Output the [X, Y] coordinate of the center of the cell containing the given text.  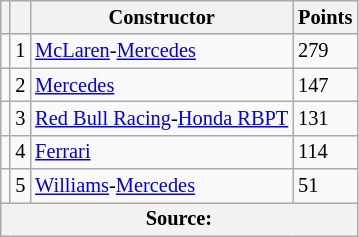
4 [20, 152]
147 [325, 85]
McLaren-Mercedes [162, 51]
2 [20, 85]
131 [325, 118]
Mercedes [162, 85]
114 [325, 152]
1 [20, 51]
5 [20, 186]
51 [325, 186]
Constructor [162, 17]
Red Bull Racing-Honda RBPT [162, 118]
279 [325, 51]
3 [20, 118]
Williams-Mercedes [162, 186]
Source: [179, 219]
Points [325, 17]
Ferrari [162, 152]
